Output the [x, y] coordinate of the center of the cell containing the given text.  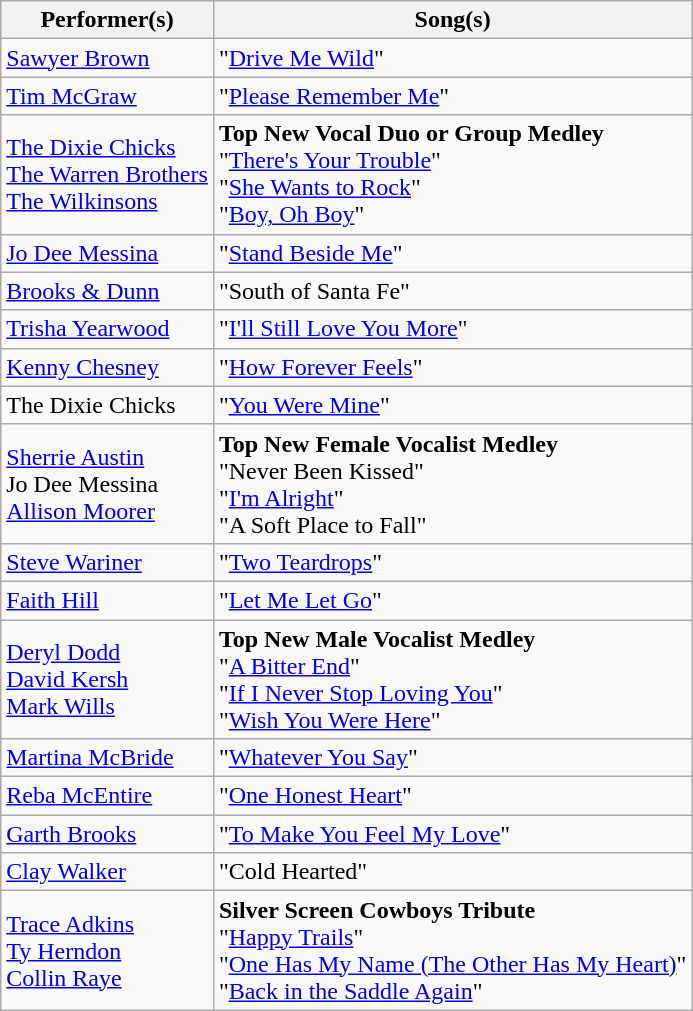
"Drive Me Wild" [452, 58]
"You Were Mine" [452, 405]
Brooks & Dunn [108, 291]
"South of Santa Fe" [452, 291]
Top New Female Vocalist Medley"Never Been Kissed""I'm Alright""A Soft Place to Fall" [452, 484]
Garth Brooks [108, 834]
"Please Remember Me" [452, 96]
Deryl DoddDavid KershMark Wills [108, 680]
Reba McEntire [108, 796]
Faith Hill [108, 600]
Kenny Chesney [108, 367]
Song(s) [452, 20]
"Whatever You Say" [452, 758]
Performer(s) [108, 20]
Trace AdkinsTy HerndonCollin Raye [108, 950]
"Stand Beside Me" [452, 253]
Steve Wariner [108, 562]
Silver Screen Cowboys Tribute"Happy Trails""One Has My Name (The Other Has My Heart)""Back in the Saddle Again" [452, 950]
Top New Male Vocalist Medley"A Bitter End""If I Never Stop Loving You""Wish You Were Here" [452, 680]
"To Make You Feel My Love" [452, 834]
The Dixie Chicks [108, 405]
Trisha Yearwood [108, 329]
"Let Me Let Go" [452, 600]
"One Honest Heart" [452, 796]
"Two Teardrops" [452, 562]
The Dixie ChicksThe Warren BrothersThe Wilkinsons [108, 174]
"I'll Still Love You More" [452, 329]
"Cold Hearted" [452, 872]
Sawyer Brown [108, 58]
Martina McBride [108, 758]
"How Forever Feels" [452, 367]
Clay Walker [108, 872]
Sherrie AustinJo Dee MessinaAllison Moorer [108, 484]
Jo Dee Messina [108, 253]
Tim McGraw [108, 96]
Top New Vocal Duo or Group Medley"There's Your Trouble""She Wants to Rock""Boy, Oh Boy" [452, 174]
